Output the (X, Y) coordinate of the center of the cell containing the given text.  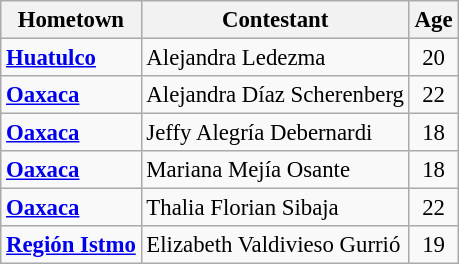
Huatulco (71, 58)
Age (434, 20)
Thalia Florian Sibaja (275, 208)
Hometown (71, 20)
Alejandra Ledezma (275, 58)
Elizabeth Valdivieso Gurrió (275, 245)
Jeffy Alegría Debernardi (275, 133)
Alejandra Díaz Scherenberg (275, 95)
Contestant (275, 20)
Región Istmo (71, 245)
19 (434, 245)
Mariana Mejía Osante (275, 170)
20 (434, 58)
